Search for the cell housing the specified text and yield its [x, y] center coordinate. 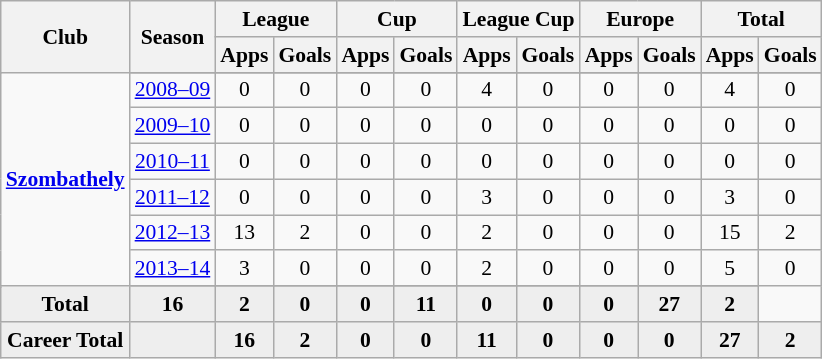
2008–09 [173, 90]
League Cup [518, 19]
2010–11 [173, 162]
Season [173, 36]
Club [66, 36]
5 [730, 269]
15 [730, 233]
Cup [396, 19]
13 [244, 233]
Europe [640, 19]
2011–12 [173, 197]
League [276, 19]
Szombathely [66, 179]
2012–13 [173, 233]
2009–10 [173, 126]
Career Total [66, 340]
2013–14 [173, 269]
